Capture the cell that displays the provided text and extract its [X, Y] central coordinate. 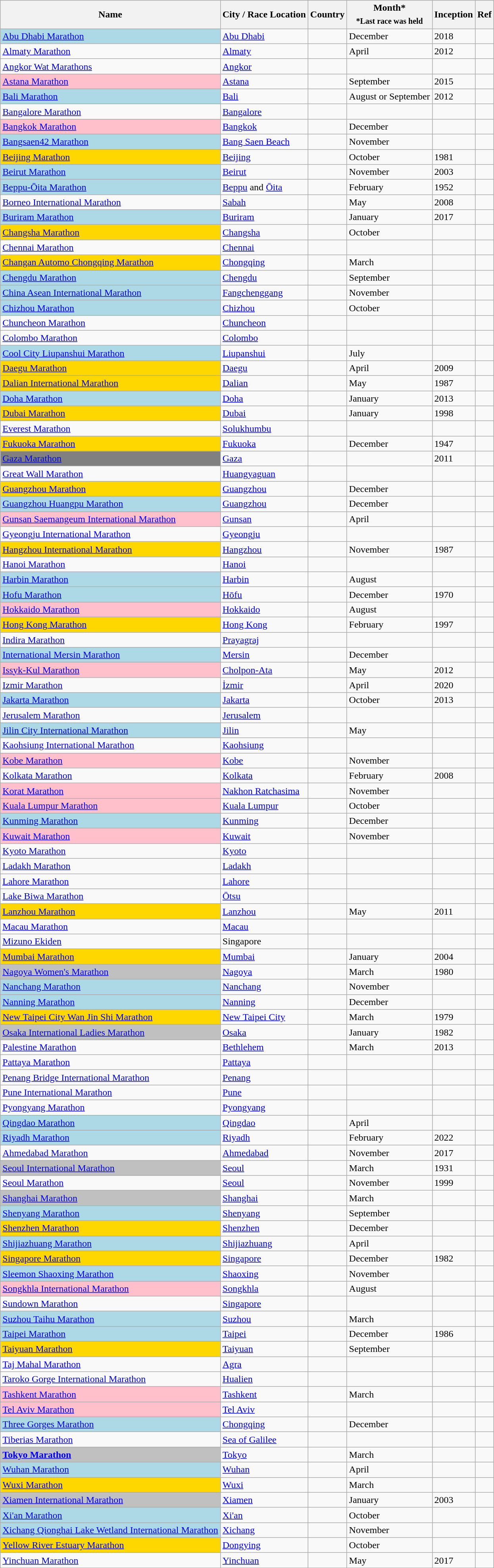
Xichang Qionghai Lake Wetland International Marathon [110, 1530]
1999 [454, 1183]
Singapore Marathon [110, 1258]
Jilin City International Marathon [110, 730]
Suzhou [264, 1319]
Kyoto [264, 851]
Qingdao [264, 1123]
Hong Kong Marathon [110, 625]
Cholpon-Ata [264, 670]
1979 [454, 1017]
New Taipei City [264, 1017]
Dubai [264, 414]
Ladakh [264, 866]
Almaty Marathon [110, 51]
Hokkaido [264, 609]
2009 [454, 368]
Borneo International Marathon [110, 202]
Tiberias Marathon [110, 1440]
Dongying [264, 1545]
Xiamen [264, 1500]
Fukuoka [264, 444]
Jakarta Marathon [110, 700]
Kaohsiung [264, 745]
1986 [454, 1334]
Sea of Galilee [264, 1440]
Nakhon Ratchasima [264, 791]
1981 [454, 157]
Harbin [264, 579]
Jerusalem [264, 715]
Kobe Marathon [110, 760]
Harbin Marathon [110, 579]
Chengdu Marathon [110, 278]
Kunming [264, 821]
Bethlehem [264, 1047]
Bangkok [264, 126]
Osaka International Ladies Marathon [110, 1032]
China Asean International Marathon [110, 293]
Wuhan [264, 1470]
Changan Automo Chongqing Marathon [110, 262]
Riyadh Marathon [110, 1138]
Dalian International Marathon [110, 383]
Sabah [264, 202]
Penang Bridge International Marathon [110, 1077]
Fangchenggang [264, 293]
Gunsan [264, 519]
1997 [454, 625]
Taj Mahal Marathon [110, 1364]
Colombo Marathon [110, 338]
Bang Saen Beach [264, 142]
Tokyo Marathon [110, 1455]
Tel Aviv Marathon [110, 1409]
Mersin [264, 655]
Hanoi [264, 564]
Kolkata [264, 775]
Abu Dhabi Marathon [110, 36]
Buriram Marathon [110, 217]
Yinchuan Marathon [110, 1560]
Wuxi Marathon [110, 1485]
Tel Aviv [264, 1409]
Kobe [264, 760]
Shenzhen Marathon [110, 1228]
Shanghai Marathon [110, 1198]
Gyeongju International Marathon [110, 534]
Taiyuan Marathon [110, 1349]
Hangzhou International Marathon [110, 549]
Daegu Marathon [110, 368]
Xi'an Marathon [110, 1515]
Bangsaen42 Marathon [110, 142]
2018 [454, 36]
Osaka [264, 1032]
Jakarta [264, 700]
Bangkok Marathon [110, 126]
Pune International Marathon [110, 1092]
Huangyaguan [264, 474]
Bali Marathon [110, 96]
Gyeongju [264, 534]
Gunsan Saemangeum International Marathon [110, 519]
Hōfu [264, 594]
Nanning Marathon [110, 1002]
Prayagraj [264, 640]
Shenyang Marathon [110, 1213]
Taipei [264, 1334]
Bangalore [264, 111]
Tashkent Marathon [110, 1394]
Beijing [264, 157]
New Taipei City Wan Jin Shi Marathon [110, 1017]
Kuwait Marathon [110, 836]
1931 [454, 1168]
Nanchang Marathon [110, 987]
Astana Marathon [110, 81]
Ladakh Marathon [110, 866]
Pune [264, 1092]
July [390, 353]
Chennai Marathon [110, 247]
Liupanshui [264, 353]
Month**Last race was held [390, 14]
Kaohsiung International Marathon [110, 745]
Korat Marathon [110, 791]
Great Wall Marathon [110, 474]
Solukhumbu [264, 429]
Jerusalem Marathon [110, 715]
Shaoxing [264, 1273]
Dalian [264, 383]
Inception [454, 14]
Nagoya [264, 972]
Angkor [264, 66]
Fukuoka Marathon [110, 444]
Penang [264, 1077]
Chuncheon [264, 323]
Ref [484, 14]
Kunming Marathon [110, 821]
Chennai [264, 247]
Qingdao Marathon [110, 1123]
Lanzhou Marathon [110, 911]
Changsha Marathon [110, 232]
Changsha [264, 232]
Chizhou Marathon [110, 308]
Sleemon Shaoxing Marathon [110, 1273]
Seoul International Marathon [110, 1168]
Shijiazhuang Marathon [110, 1243]
1980 [454, 972]
Chengdu [264, 278]
Shenzhen [264, 1228]
Almaty [264, 51]
Yinchuan [264, 1560]
Dubai Marathon [110, 414]
Hangzhou [264, 549]
Name [110, 14]
Xi'an [264, 1515]
Guangzhou Marathon [110, 489]
Taiyuan [264, 1349]
Kuala Lumpur Marathon [110, 806]
August or September [390, 96]
Agra [264, 1364]
Jilin [264, 730]
Guangzhou Huangpu Marathon [110, 504]
Songkhla International Marathon [110, 1288]
Hofu Marathon [110, 594]
Palestine Marathon [110, 1047]
Hong Kong [264, 625]
Colombo [264, 338]
Shenyang [264, 1213]
Macau [264, 927]
Issyk-Kul Marathon [110, 670]
Doha Marathon [110, 398]
Riyadh [264, 1138]
Izmir Marathon [110, 685]
1970 [454, 594]
Hualien [264, 1379]
Lahore [264, 881]
Beppu-Ōita Marathon [110, 187]
Ahmedabad Marathon [110, 1153]
Chizhou [264, 308]
Macau Marathon [110, 927]
Ahmedabad [264, 1153]
Pattaya Marathon [110, 1062]
2020 [454, 685]
Sundown Marathon [110, 1304]
Beijing Marathon [110, 157]
1998 [454, 414]
Mizuno Ekiden [110, 942]
Suzhou Taihu Marathon [110, 1319]
2004 [454, 957]
Bali [264, 96]
Wuxi [264, 1485]
Lanzhou [264, 911]
Shanghai [264, 1198]
Chuncheon Marathon [110, 323]
İzmir [264, 685]
Kuala Lumpur [264, 806]
Lahore Marathon [110, 881]
Doha [264, 398]
Bangalore Marathon [110, 111]
1952 [454, 187]
Buriram [264, 217]
Hokkaido Marathon [110, 609]
Abu Dhabi [264, 36]
Seoul Marathon [110, 1183]
2022 [454, 1138]
Wuhan Marathon [110, 1470]
Mumbai [264, 957]
Beirut [264, 172]
Yellow River Estuary Marathon [110, 1545]
Hanoi Marathon [110, 564]
Pyongyang Marathon [110, 1108]
Kuwait [264, 836]
Ōtsu [264, 896]
Songkhla [264, 1288]
Tashkent [264, 1394]
Taipei Marathon [110, 1334]
1947 [454, 444]
2015 [454, 81]
Cool City Liupanshui Marathon [110, 353]
Pattaya [264, 1062]
Three Gorges Marathon [110, 1424]
Kyoto Marathon [110, 851]
Tokyo [264, 1455]
Xichang [264, 1530]
Nanning [264, 1002]
Mumbai Marathon [110, 957]
Country [327, 14]
Taroko Gorge International Marathon [110, 1379]
Gaza [264, 459]
Shijiazhuang [264, 1243]
Nagoya Women's Marathon [110, 972]
Nanchang [264, 987]
Kolkata Marathon [110, 775]
City / Race Location [264, 14]
Astana [264, 81]
Lake Biwa Marathon [110, 896]
Beirut Marathon [110, 172]
Pyongyang [264, 1108]
Indira Marathon [110, 640]
Angkor Wat Marathons [110, 66]
Gaza Marathon [110, 459]
Daegu [264, 368]
Beppu and Ōita [264, 187]
Xiamen International Marathon [110, 1500]
International Mersin Marathon [110, 655]
Everest Marathon [110, 429]
